For the text-containing cell, return its midpoint in (x, y) coordinate format. 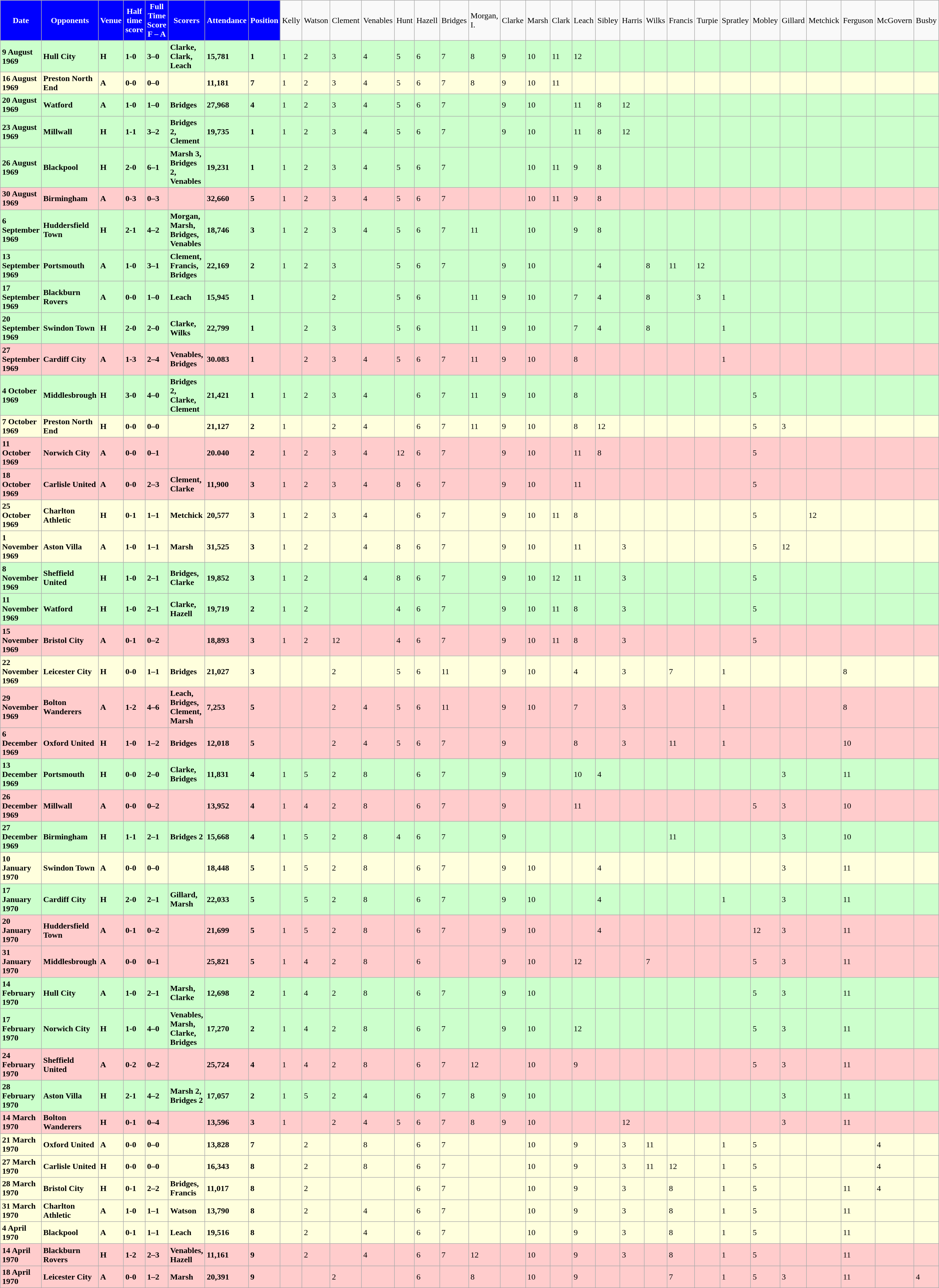
13,952 (227, 805)
Clarke, Clark, Leach (187, 56)
8 November 1969 (21, 578)
Clarke (513, 20)
16,343 (227, 1167)
20,577 (227, 515)
18,448 (227, 868)
30.083 (227, 359)
19,231 (227, 168)
21,027 (227, 671)
13,828 (227, 1144)
3–1 (157, 266)
Harris (632, 20)
20.040 (227, 453)
Gillard (794, 20)
Turpie (707, 20)
0–3 (157, 199)
18,893 (227, 640)
30 August 1969 (21, 199)
17 September 1969 (21, 297)
1 November 1969 (21, 547)
Venables, Marsh, Clarke, Bridges (187, 1029)
Bridges 2, Clarke, Clement (187, 395)
Marsh 2, Bridges 2 (187, 1096)
12,018 (227, 743)
31 March 1970 (21, 1211)
31 January 1970 (21, 962)
14 March 1970 (21, 1123)
18 April 1970 (21, 1276)
Marsh, Clarke (187, 993)
15,781 (227, 56)
22,033 (227, 899)
20 January 1970 (21, 931)
15,668 (227, 837)
Clark (561, 20)
Scorers (187, 20)
21 March 1970 (21, 1144)
Morgan, Marsh, Bridges, Venables (187, 230)
22,799 (227, 328)
Attendance (227, 20)
14 February 1970 (21, 993)
Clarke, Wilks (187, 328)
18,746 (227, 230)
27 September 1969 (21, 359)
27 March 1970 (21, 1167)
12,698 (227, 993)
19,735 (227, 132)
Marsh 3, Bridges 2, Venables (187, 168)
23 August 1969 (21, 132)
Leach, Bridges, Clement, Marsh (187, 707)
28 March 1970 (21, 1188)
27 December 1969 (21, 837)
Bridges 2 (187, 837)
21,421 (227, 395)
Hazell (427, 20)
17,270 (227, 1029)
4–6 (157, 707)
11 November 1969 (21, 609)
McGovern (895, 20)
3-0 (134, 395)
19,719 (227, 609)
15,945 (227, 297)
13 December 1969 (21, 774)
17,057 (227, 1096)
Morgan, I. (484, 20)
11,161 (227, 1255)
13,790 (227, 1211)
0–4 (157, 1123)
22,169 (227, 266)
Francis (681, 20)
25,724 (227, 1065)
0-2 (134, 1065)
13 September 1969 (21, 266)
Clarke, Hazell (187, 609)
31,525 (227, 547)
20,391 (227, 1276)
20 September 1969 (21, 328)
Venue (111, 20)
Venables (378, 20)
7,253 (227, 707)
20 August 1969 (21, 105)
25 October 1969 (21, 515)
21,127 (227, 427)
Busby (926, 20)
Bridges, Francis (187, 1188)
Hunt (404, 20)
6 December 1969 (21, 743)
18 October 1969 (21, 484)
Spratley (735, 20)
19,516 (227, 1232)
1-3 (134, 359)
0-3 (134, 199)
Half time score (134, 20)
21,699 (227, 931)
14 April 1970 (21, 1255)
32,660 (227, 199)
Position (265, 20)
Bridges, Clarke (187, 578)
Gillard, Marsh (187, 899)
15 November 1969 (21, 640)
11,017 (227, 1188)
Venables, Bridges (187, 359)
Clarke, Bridges (187, 774)
19,852 (227, 578)
22 November 1969 (21, 671)
Bridges 2, Clement (187, 132)
6–1 (157, 168)
6 September 1969 (21, 230)
11,900 (227, 484)
Opponents (70, 20)
4 October 1969 (21, 395)
7 October 1969 (21, 427)
24 February 1970 (21, 1065)
Mobley (765, 20)
Clement (346, 20)
3–0 (157, 56)
Date (21, 20)
Full Time ScoreF – A (157, 20)
17 January 1970 (21, 899)
10 January 1970 (21, 868)
26 December 1969 (21, 805)
Kelly (291, 20)
Ferguson (858, 20)
13,596 (227, 1123)
11,831 (227, 774)
2–2 (157, 1188)
29 November 1969 (21, 707)
11 October 1969 (21, 453)
9 August 1969 (21, 56)
26 August 1969 (21, 168)
Clement, Francis, Bridges (187, 266)
28 February 1970 (21, 1096)
25,821 (227, 962)
Sibley (608, 20)
17 February 1970 (21, 1029)
Venables, Hazell (187, 1255)
2–4 (157, 359)
Clement, Clarke (187, 484)
11,181 (227, 83)
27,968 (227, 105)
3–2 (157, 132)
16 August 1969 (21, 83)
Wilks (655, 20)
4 April 1970 (21, 1232)
